Output the [x, y] coordinate of the center of the cell containing the given text.  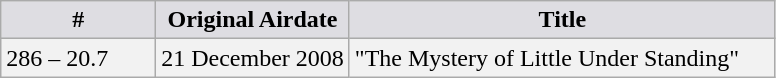
"The Mystery of Little Under Standing" [562, 58]
Original Airdate [253, 20]
21 December 2008 [253, 58]
Title [562, 20]
# [78, 20]
286 – 20.7 [78, 58]
